From the cell containing the given text, extract its center point as (X, Y) coordinate. 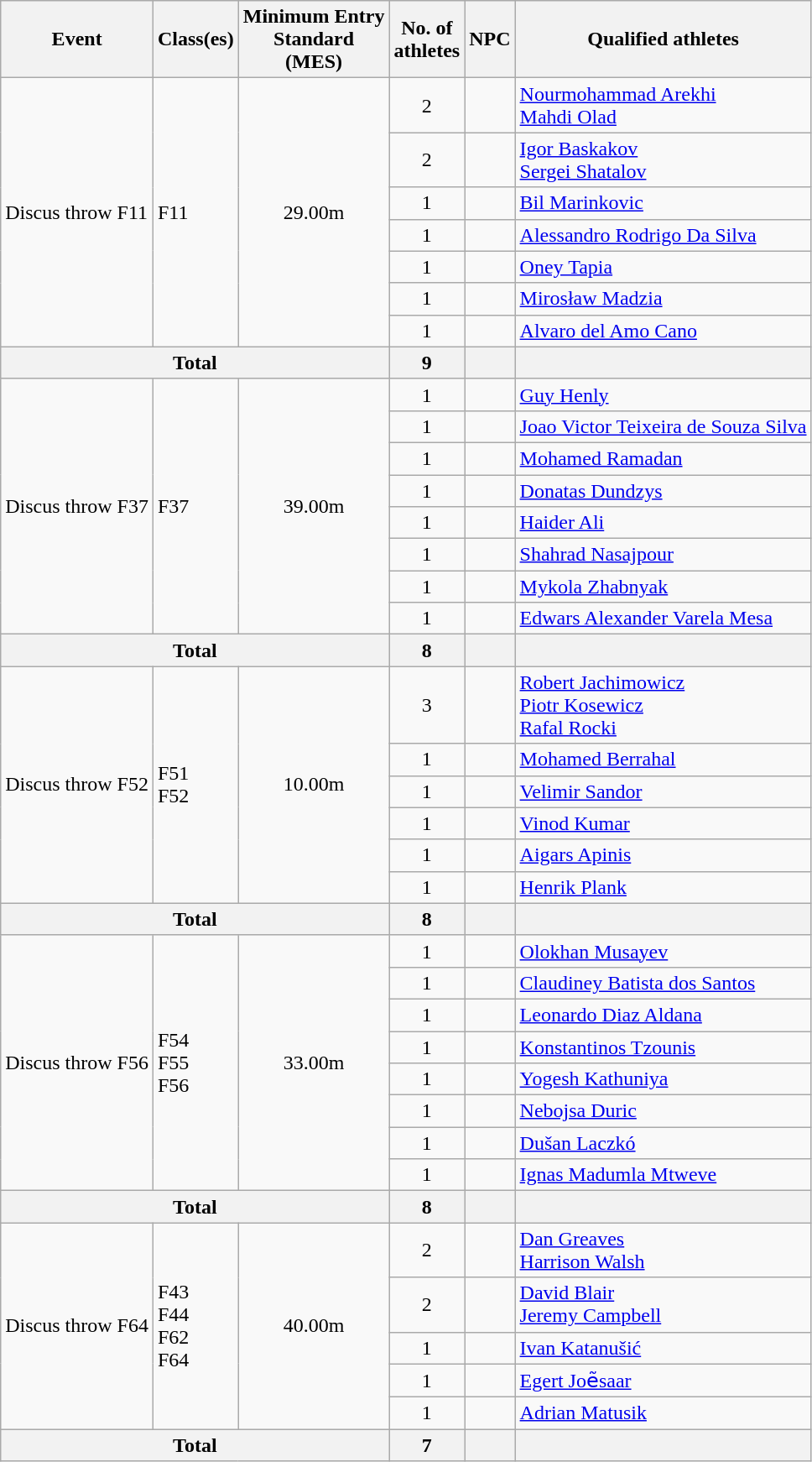
Mohamed Berrahal (663, 760)
Shahrad Nasajpour (663, 555)
Henrik Plank (663, 887)
Discus throw F37 (77, 506)
Edwars Alexander Varela Mesa (663, 619)
F11 (195, 212)
Alvaro del Amo Cano (663, 331)
Class(es) (195, 39)
Vinod Kumar (663, 823)
Nebojsa Duric (663, 1111)
Olokhan Musayev (663, 951)
Ivan Katanušić (663, 1348)
33.00m (314, 1063)
Qualified athletes (663, 39)
Aigars Apinis (663, 855)
Donatas Dundzys (663, 491)
Discus throw F56 (77, 1063)
Ignas Madumla Mtweve (663, 1175)
40.00m (314, 1326)
Nourmohammad Arekhi Mahdi Olad (663, 106)
Haider Ali (663, 523)
NPC (490, 39)
10.00m (314, 785)
Discus throw F64 (77, 1326)
Leonardo Diaz Aldana (663, 1015)
Discus throw F11 (77, 212)
Claudiney Batista dos Santos (663, 983)
Joao Victor Teixeira de Souza Silva (663, 426)
Egert Joẽsaar (663, 1381)
F43F44F62F64 (195, 1326)
Velimir Sandor (663, 791)
29.00m (314, 212)
Event (77, 39)
Yogesh Kathuniya (663, 1079)
No. ofathletes (427, 39)
Mirosław Madzia (663, 299)
7 (427, 1445)
39.00m (314, 506)
3 (427, 705)
9 (427, 363)
Minimum Entry Standard (MES) (314, 39)
Guy Henly (663, 394)
F51F52 (195, 785)
Oney Tapia (663, 267)
Igor BaskakovSergei Shatalov (663, 159)
Mohamed Ramadan (663, 458)
Alessandro Rodrigo Da Silva (663, 235)
Dušan Laczkó (663, 1143)
Robert Jachimowicz Piotr KosewiczRafal Rocki (663, 705)
David Blair Jeremy Campbell (663, 1304)
Bil Marinkovic (663, 203)
Discus throw F52 (77, 785)
Mykola Zhabnyak (663, 587)
F54F55F56 (195, 1063)
Konstantinos Tzounis (663, 1047)
Adrian Matusik (663, 1413)
Dan GreavesHarrison Walsh (663, 1251)
F37 (195, 506)
